Provide the [X, Y] coordinate of the cell's center where the given text is located.  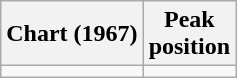
Peakposition [189, 34]
Chart (1967) [72, 34]
